Output the (x, y) coordinate of the center of the cell containing the given text.  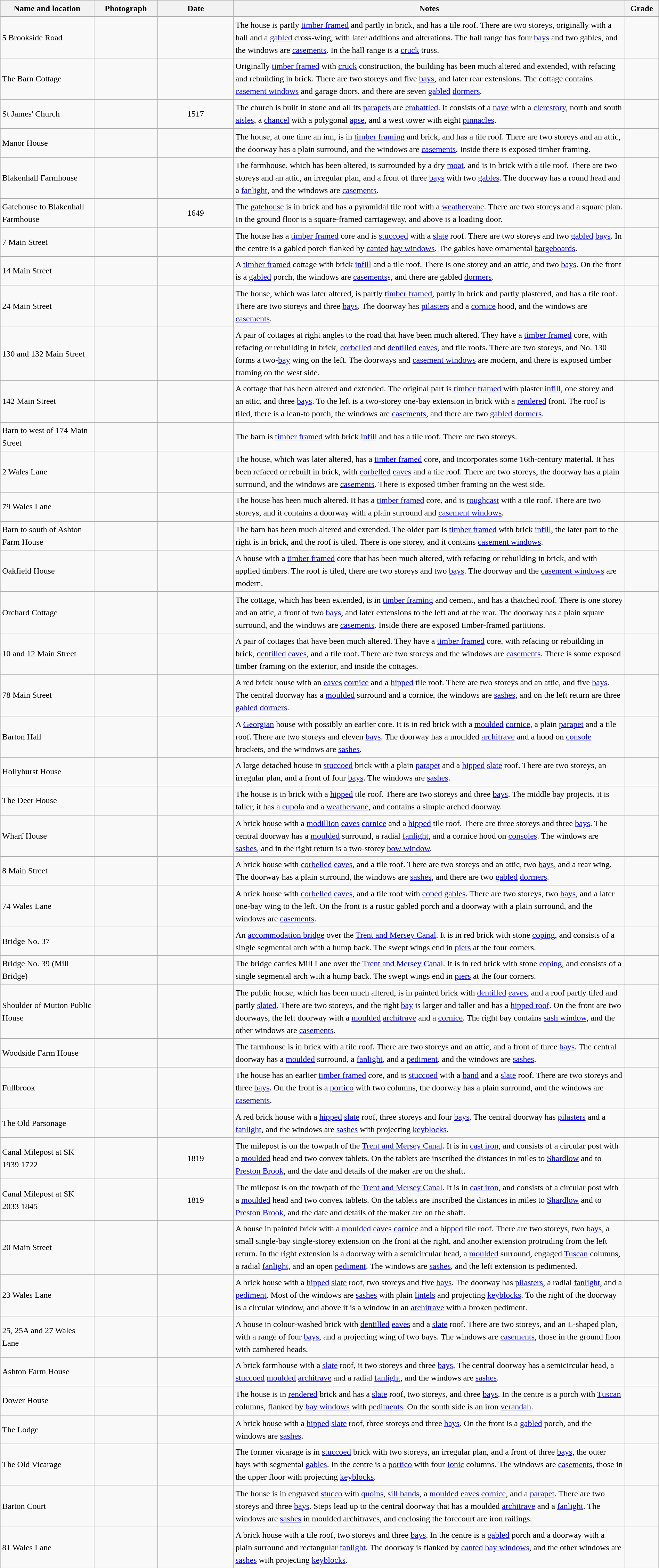
Oakfield House (47, 571)
81 Wales Lane (47, 1547)
The Barn Cottage (47, 79)
Manor House (47, 143)
Notes (429, 8)
Ashton Farm House (47, 1372)
130 and 132 Main Street (47, 353)
8 Main Street (47, 871)
Gatehouse to Blakenhall Farmhouse (47, 213)
The Old Vicarage (47, 1464)
A brick house with a hipped slate roof, three storeys and three bays. On the front is a gabled porch, and the windows are sashes. (429, 1430)
Barn to south of Ashton Farm House (47, 536)
St James' Church (47, 114)
Date (196, 8)
Fullbrook (47, 1088)
1517 (196, 114)
Barton Hall (47, 737)
Wharf House (47, 835)
14 Main Street (47, 271)
Name and location (47, 8)
The barn is timber framed with brick infill and has a tile roof. There are two storeys. (429, 437)
Woodside Farm House (47, 1053)
Shoulder of Mutton Public House (47, 1011)
23 Wales Lane (47, 1295)
Grade (642, 8)
Canal Milepost at SK 1939 1722 (47, 1158)
5 Brookside Road (47, 38)
The Lodge (47, 1430)
1649 (196, 213)
25, 25A and 27 Wales Lane (47, 1336)
24 Main Street (47, 306)
79 Wales Lane (47, 507)
Blakenhall Farmhouse (47, 178)
78 Main Street (47, 695)
20 Main Street (47, 1247)
Photograph (126, 8)
142 Main Street (47, 401)
Dower House (47, 1400)
Barn to west of 174 Main Street (47, 437)
Bridge No. 39 (Mill Bridge) (47, 970)
Barton Court (47, 1506)
Canal Milepost at SK 2033 1845 (47, 1200)
10 and 12 Main Street (47, 654)
7 Main Street (47, 242)
Hollyhurst House (47, 771)
Orchard Cottage (47, 612)
74 Wales Lane (47, 906)
2 Wales Lane (47, 472)
The Deer House (47, 801)
Bridge No. 37 (47, 941)
The Old Parsonage (47, 1123)
